From the cell containing the given text, extract its center point as [x, y] coordinate. 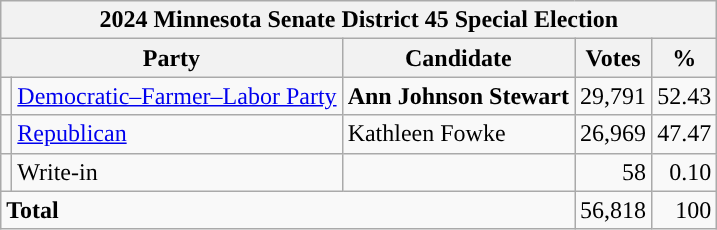
Kathleen Fowke [458, 134]
Votes [614, 58]
Ann Johnson Stewart [458, 96]
26,969 [614, 134]
58 [614, 172]
Write-in [177, 172]
% [684, 58]
100 [684, 210]
Republican [177, 134]
47.47 [684, 134]
Party [172, 58]
Total [288, 210]
52.43 [684, 96]
Democratic–Farmer–Labor Party [177, 96]
29,791 [614, 96]
2024 Minnesota Senate District 45 Special Election [359, 20]
Candidate [458, 58]
0.10 [684, 172]
56,818 [614, 210]
